Extract the [X, Y] coordinate from the center of the cell holding the provided text.  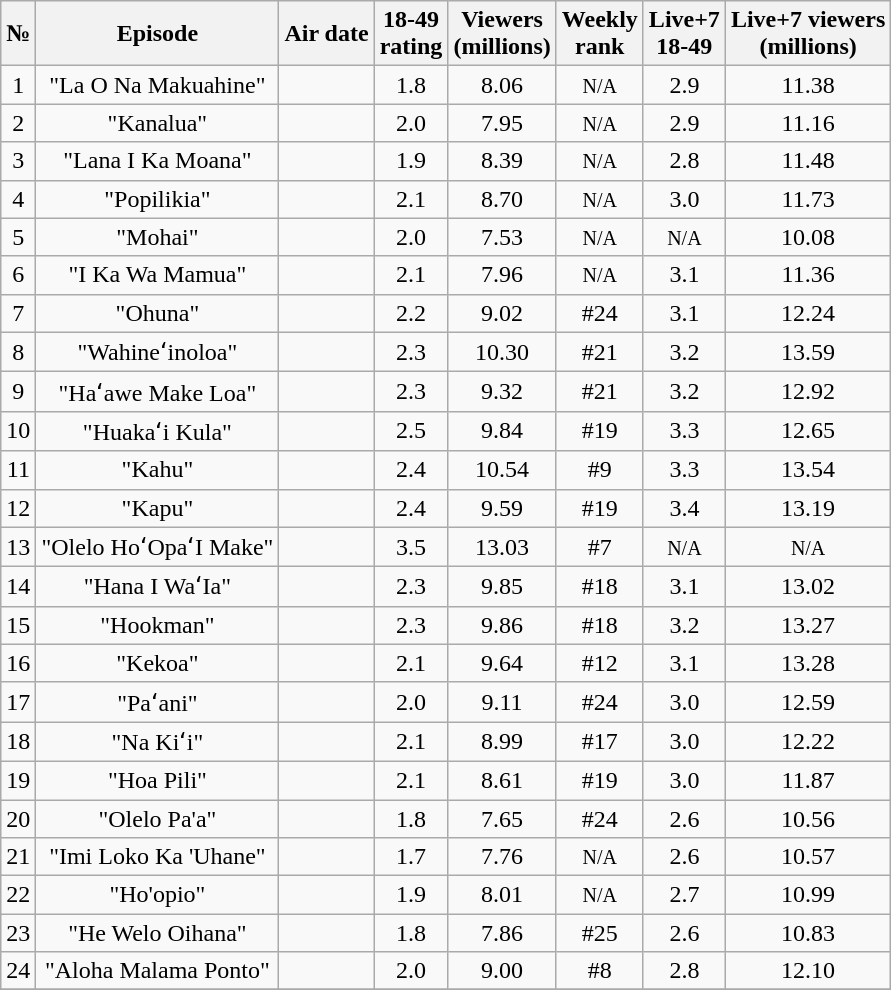
"Kahu" [158, 470]
"La O Na Makuahine" [158, 85]
11.87 [808, 780]
"Kanalua" [158, 123]
"Paʻani" [158, 702]
9.84 [502, 431]
"Haʻawe Make Loa" [158, 392]
9.02 [502, 313]
10.83 [808, 933]
"Olelo Pa'a" [158, 819]
12.59 [808, 702]
7.96 [502, 275]
21 [18, 857]
"Ho'opio" [158, 895]
"He Welo Oihana" [158, 933]
"Hookman" [158, 625]
#8 [600, 971]
7 [18, 313]
10.54 [502, 470]
2.2 [411, 313]
13.27 [808, 625]
14 [18, 587]
11.16 [808, 123]
11.48 [808, 161]
7.95 [502, 123]
16 [18, 663]
5 [18, 237]
12 [18, 508]
"Aloha Malama Ponto" [158, 971]
13.54 [808, 470]
8 [18, 352]
8.99 [502, 742]
13 [18, 547]
22 [18, 895]
"Na Kiʻi" [158, 742]
8.61 [502, 780]
7.53 [502, 237]
"Huakaʻi Kula" [158, 431]
3 [18, 161]
Live+7 viewers(millions) [808, 34]
"Kekoa" [158, 663]
"Lana I Ka Moana" [158, 161]
2.7 [684, 895]
Live+718-49 [684, 34]
1.7 [411, 857]
"Mohai" [158, 237]
#25 [600, 933]
13.02 [808, 587]
12.10 [808, 971]
"Wahineʻinoloa" [158, 352]
7.76 [502, 857]
7.86 [502, 933]
9.85 [502, 587]
13.59 [808, 352]
"I Ka Wa Mamua" [158, 275]
15 [18, 625]
11.38 [808, 85]
"Hoa Pili" [158, 780]
8.06 [502, 85]
3.4 [684, 508]
9.00 [502, 971]
6 [18, 275]
9.32 [502, 392]
Viewers(millions) [502, 34]
"Hana I WaʻIa" [158, 587]
10.08 [808, 237]
20 [18, 819]
19 [18, 780]
Weeklyrank [600, 34]
"Imi Loko Ka 'Uhane" [158, 857]
11.73 [808, 199]
"Popilikia" [158, 199]
12.22 [808, 742]
7.65 [502, 819]
9.11 [502, 702]
17 [18, 702]
№ [18, 34]
"Olelo HoʻOpaʻI Make" [158, 547]
9.59 [502, 508]
9.86 [502, 625]
10.57 [808, 857]
#7 [600, 547]
23 [18, 933]
#9 [600, 470]
8.70 [502, 199]
10 [18, 431]
11.36 [808, 275]
24 [18, 971]
12.24 [808, 313]
"Kapu" [158, 508]
#17 [600, 742]
11 [18, 470]
12.92 [808, 392]
13.03 [502, 547]
12.65 [808, 431]
1 [18, 85]
10.56 [808, 819]
4 [18, 199]
2.5 [411, 431]
9.64 [502, 663]
8.39 [502, 161]
Air date [326, 34]
3.5 [411, 547]
10.99 [808, 895]
2 [18, 123]
13.19 [808, 508]
10.30 [502, 352]
18-49rating [411, 34]
8.01 [502, 895]
"Ohuna" [158, 313]
Episode [158, 34]
18 [18, 742]
9 [18, 392]
13.28 [808, 663]
#12 [600, 663]
